Provide the (X, Y) coordinate of the cell's center where the given text is located.  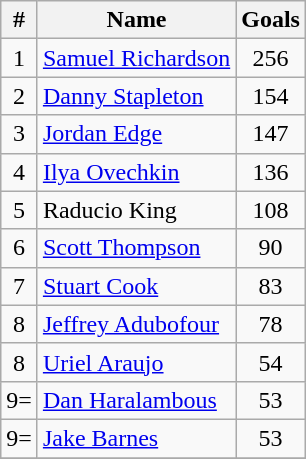
7 (20, 286)
90 (271, 248)
256 (271, 58)
3 (20, 134)
147 (271, 134)
108 (271, 210)
Uriel Araujo (136, 362)
54 (271, 362)
Jordan Edge (136, 134)
Goals (271, 20)
Name (136, 20)
Dan Haralambous (136, 400)
5 (20, 210)
Jeffrey Adubofour (136, 324)
78 (271, 324)
Raducio King (136, 210)
Samuel Richardson (136, 58)
Scott Thompson (136, 248)
2 (20, 96)
6 (20, 248)
Danny Stapleton (136, 96)
136 (271, 172)
# (20, 20)
Ilya Ovechkin (136, 172)
Jake Barnes (136, 438)
1 (20, 58)
Stuart Cook (136, 286)
154 (271, 96)
83 (271, 286)
4 (20, 172)
